Identify which cell holds the provided text, then report its [X, Y] central coordinate. 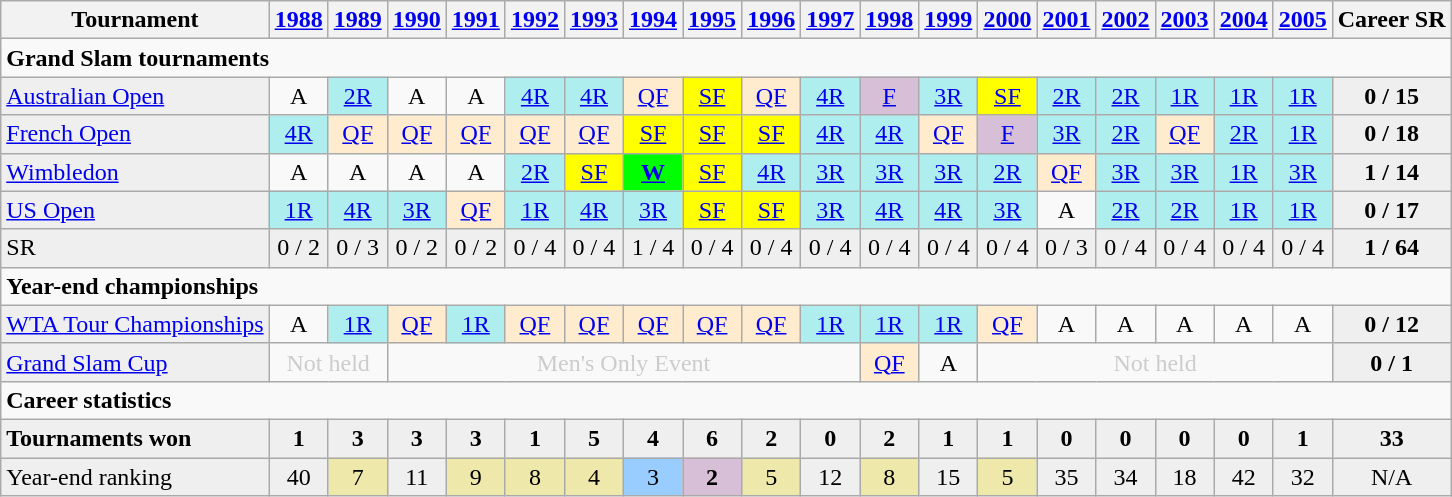
42 [1244, 477]
SR [135, 248]
1988 [298, 20]
1995 [712, 20]
Year-end championships [726, 286]
French Open [135, 134]
0 / 1 [1392, 362]
2002 [1126, 20]
1997 [830, 20]
1 / 14 [1392, 172]
1989 [358, 20]
1993 [594, 20]
7 [358, 477]
33 [1392, 438]
1992 [534, 20]
Year-end ranking [135, 477]
1996 [772, 20]
W [652, 172]
Career SR [1392, 20]
Australian Open [135, 96]
US Open [135, 210]
2004 [1244, 20]
35 [1066, 477]
0 / 15 [1392, 96]
2005 [1302, 20]
0 / 12 [1392, 324]
15 [948, 477]
32 [1302, 477]
11 [416, 477]
Men's Only Event [623, 362]
12 [830, 477]
N/A [1392, 477]
34 [1126, 477]
1 / 4 [652, 248]
Career statistics [726, 400]
1991 [476, 20]
WTA Tour Championships [135, 324]
1 / 64 [1392, 248]
Grand Slam tournaments [726, 58]
6 [712, 438]
0 / 18 [1392, 134]
2000 [1008, 20]
40 [298, 477]
2003 [1184, 20]
2001 [1066, 20]
Tournaments won [135, 438]
1990 [416, 20]
18 [1184, 477]
9 [476, 477]
Wimbledon [135, 172]
0 / 17 [1392, 210]
Tournament [135, 20]
1998 [890, 20]
Grand Slam Cup [135, 362]
1994 [652, 20]
1999 [948, 20]
